Locate the cell with the specified text and output its [x, y] center coordinate. 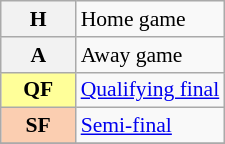
A [38, 55]
Away game [150, 55]
H [38, 19]
SF [38, 126]
QF [38, 90]
Qualifying final [150, 90]
Semi-final [150, 126]
Home game [150, 19]
